Extract the (X, Y) coordinate from the center of the cell holding the provided text.  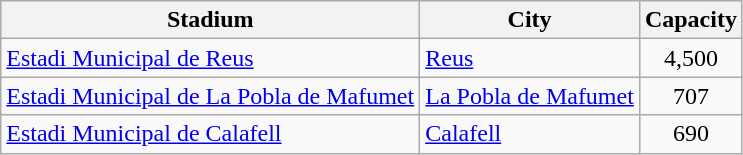
Estadi Municipal de La Pobla de Mafumet (210, 96)
Estadi Municipal de Calafell (210, 134)
4,500 (690, 58)
690 (690, 134)
Estadi Municipal de Reus (210, 58)
Stadium (210, 20)
Reus (530, 58)
Capacity (690, 20)
707 (690, 96)
Calafell (530, 134)
City (530, 20)
La Pobla de Mafumet (530, 96)
